Return the (X, Y) coordinate for the center point of the cell that contains the specified text.  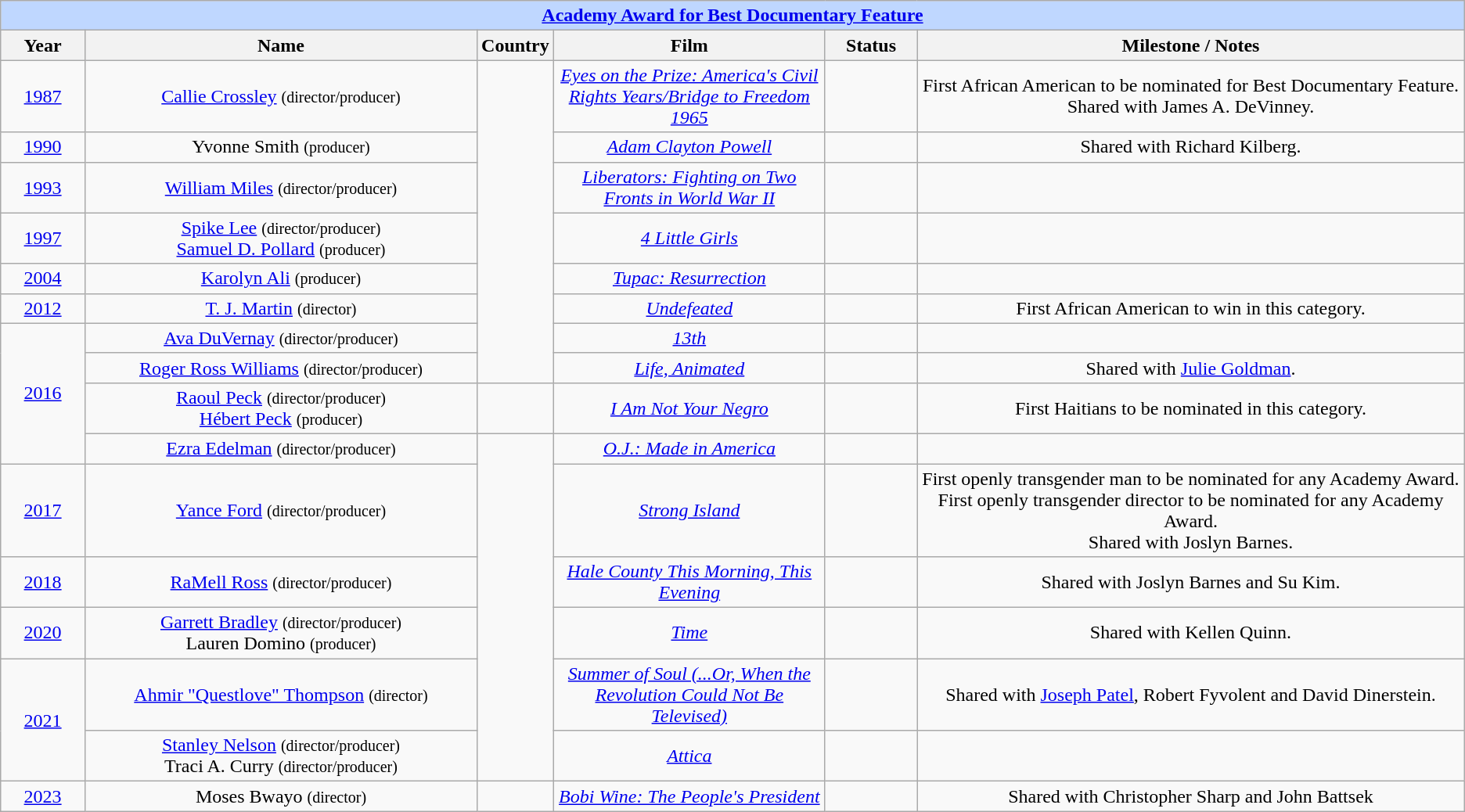
Roger Ross Williams (director/producer) (280, 368)
2020 (43, 634)
2004 (43, 278)
Shared with Julie Goldman. (1191, 368)
Ahmir "Questlove" Thompson (director) (280, 695)
Status (870, 45)
2017 (43, 510)
Year (43, 45)
Life, Animated (689, 368)
Yvonne Smith (producer) (280, 147)
First African American to be nominated for Best Documentary Feature.Shared with James A. DeVinney. (1191, 96)
13th (689, 338)
Undefeated (689, 308)
RaMell Ross (director/producer) (280, 582)
4 Little Girls (689, 238)
Strong Island (689, 510)
Shared with Christopher Sharp and John Battsek (1191, 796)
2021 (43, 720)
Garrett Bradley (director/producer)Lauren Domino (producer) (280, 634)
T. J. Martin (director) (280, 308)
Callie Crossley (director/producer) (280, 96)
Ezra Edelman (director/producer) (280, 448)
Adam Clayton Powell (689, 147)
Time (689, 634)
Karolyn Ali (producer) (280, 278)
Country (516, 45)
Bobi Wine: The People's President (689, 796)
Spike Lee (director/producer)Samuel D. Pollard (producer) (280, 238)
Moses Bwayo (director) (280, 796)
2016 (43, 393)
Tupac: Resurrection (689, 278)
I Am Not Your Negro (689, 408)
William Miles (director/producer) (280, 188)
Yance Ford (director/producer) (280, 510)
Summer of Soul (...Or, When the Revolution Could Not Be Televised) (689, 695)
1987 (43, 96)
Shared with Joslyn Barnes and Su Kim. (1191, 582)
Film (689, 45)
Hale County This Morning, This Evening (689, 582)
1993 (43, 188)
Academy Award for Best Documentary Feature (732, 16)
Stanley Nelson (director/producer)Traci A. Curry (director/producer) (280, 756)
Raoul Peck (director/producer)Hébert Peck (producer) (280, 408)
Eyes on the Prize: America's Civil Rights Years/Bridge to Freedom 1965 (689, 96)
Attica (689, 756)
1990 (43, 147)
Name (280, 45)
Milestone / Notes (1191, 45)
1997 (43, 238)
First African American to win in this category. (1191, 308)
First Haitians to be nominated in this category. (1191, 408)
O.J.: Made in America (689, 448)
Shared with Richard Kilberg. (1191, 147)
2023 (43, 796)
Liberators: Fighting on Two Fronts in World War II (689, 188)
Shared with Kellen Quinn. (1191, 634)
Shared with Joseph Patel, Robert Fyvolent and David Dinerstein. (1191, 695)
2012 (43, 308)
Ava DuVernay (director/producer) (280, 338)
2018 (43, 582)
